Output the [X, Y] coordinate of the center of the cell containing the given text.  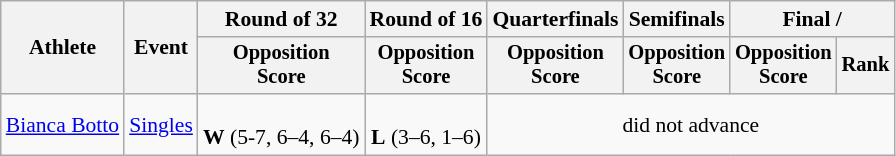
Athlete [62, 48]
Round of 32 [282, 19]
W (5-7, 6–4, 6–4) [282, 124]
L (3–6, 1–6) [426, 124]
Bianca Botto [62, 124]
Event [161, 48]
Round of 16 [426, 19]
Final / [812, 19]
Quarterfinals [555, 19]
did not advance [690, 124]
Rank [866, 66]
Semifinals [676, 19]
Singles [161, 124]
